Identify which cell holds the provided text, then report its [X, Y] central coordinate. 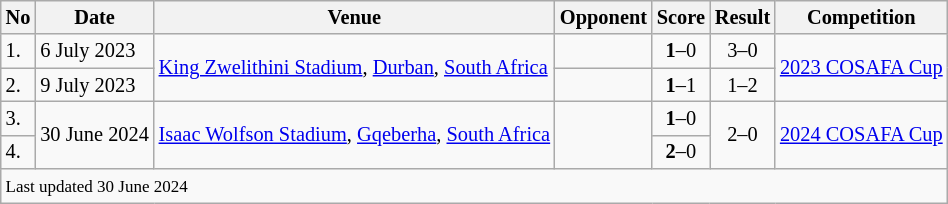
King Zwelithini Stadium, Durban, South Africa [354, 68]
Competition [861, 17]
Last updated 30 June 2024 [474, 186]
1–1 [681, 85]
Opponent [604, 17]
Isaac Wolfson Stadium, Gqeberha, South Africa [354, 134]
2024 COSAFA Cup [861, 134]
4. [18, 152]
3–0 [742, 51]
30 June 2024 [94, 134]
3. [18, 118]
Score [681, 17]
2023 COSAFA Cup [861, 68]
6 July 2023 [94, 51]
9 July 2023 [94, 85]
Date [94, 17]
Venue [354, 17]
1–2 [742, 85]
1. [18, 51]
Result [742, 17]
2. [18, 85]
No [18, 17]
